Search for the cell housing the specified text and yield its [x, y] center coordinate. 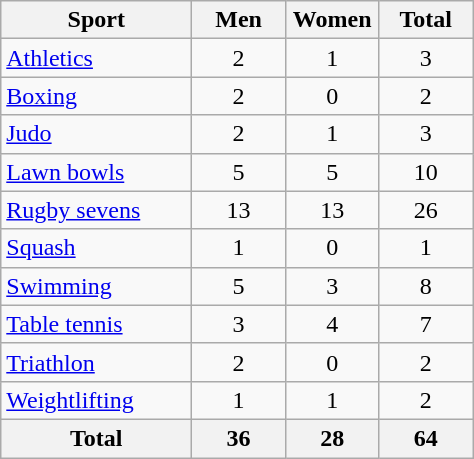
4 [332, 324]
8 [426, 286]
26 [426, 210]
Squash [96, 248]
Triathlon [96, 362]
28 [332, 438]
Swimming [96, 286]
7 [426, 324]
Women [332, 20]
Rugby sevens [96, 210]
36 [239, 438]
Athletics [96, 58]
Boxing [96, 96]
10 [426, 172]
64 [426, 438]
Sport [96, 20]
Table tennis [96, 324]
Weightlifting [96, 400]
Lawn bowls [96, 172]
Judo [96, 134]
Men [239, 20]
